Return the (X, Y) coordinate for the center point of the cell that contains the specified text.  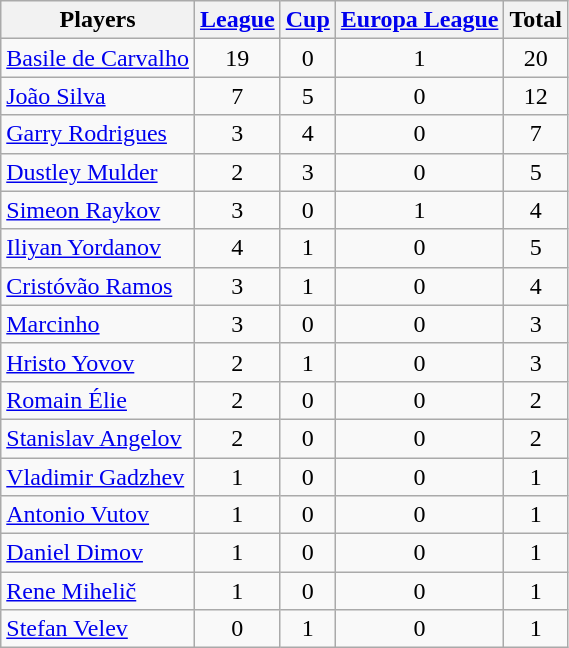
20 (536, 58)
Cristóvão Ramos (98, 286)
Rene Mihelič (98, 591)
Garry Rodrigues (98, 134)
Romain Élie (98, 400)
Iliyan Yordanov (98, 248)
Daniel Dimov (98, 553)
Simeon Raykov (98, 210)
Marcinho (98, 324)
19 (237, 58)
Dustley Mulder (98, 172)
João Silva (98, 96)
Stanislav Angelov (98, 438)
Stefan Velev (98, 629)
Basile de Carvalho (98, 58)
Antonio Vutov (98, 515)
Hristo Yovov (98, 362)
Vladimir Gadzhev (98, 477)
12 (536, 96)
Cup (308, 20)
Total (536, 20)
Players (98, 20)
League (237, 20)
Europa League (420, 20)
